Identify which cell holds the provided text, then report its [X, Y] central coordinate. 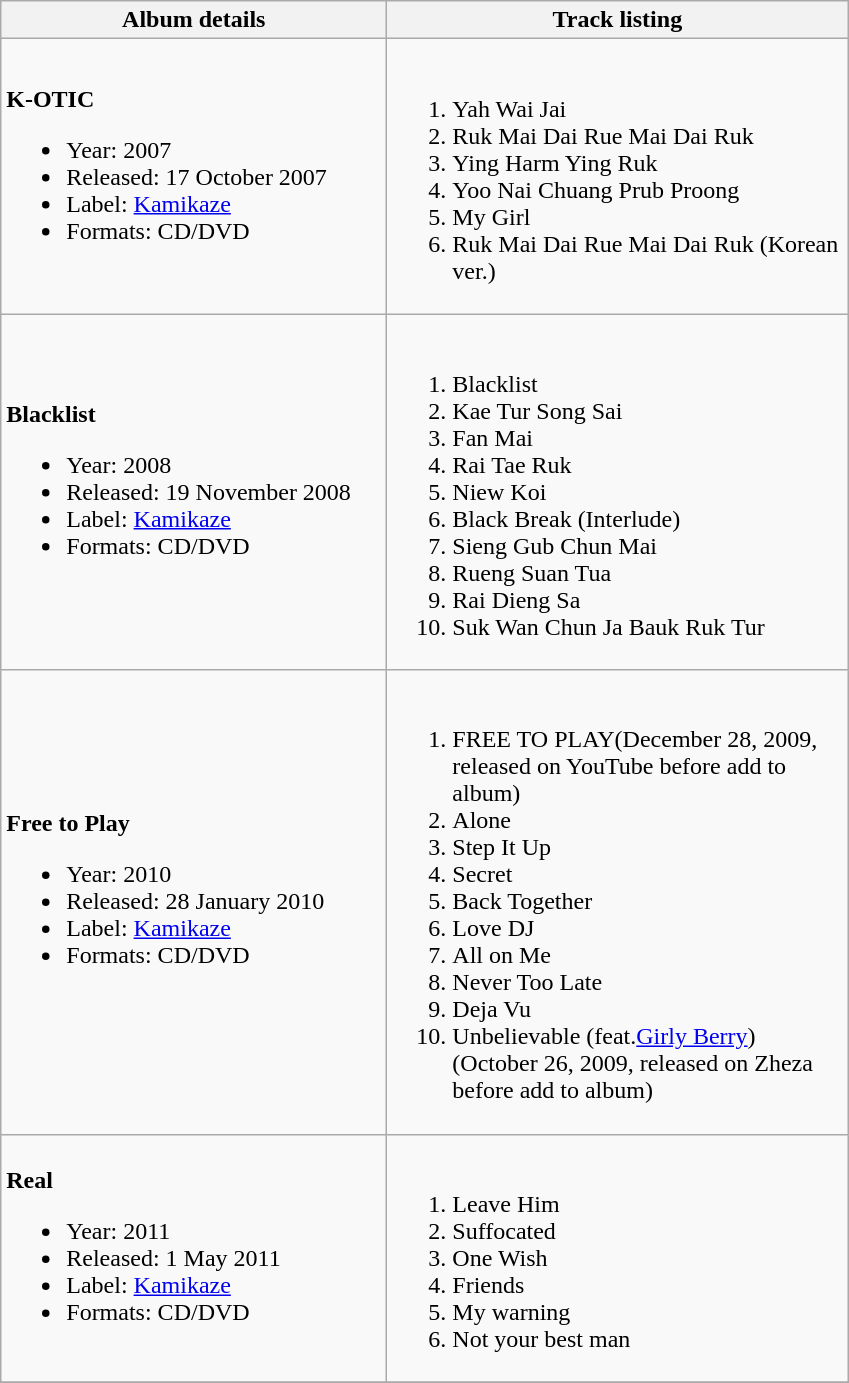
Free to Play Year: 2010Released: 28 January 2010Label: KamikazeFormats: CD/DVD [194, 902]
Blacklist Year: 2008Released: 19 November 2008Label: KamikazeFormats: CD/DVD [194, 492]
Yah Wai JaiRuk Mai Dai Rue Mai Dai RukYing Harm Ying RukYoo Nai Chuang Prub ProongMy GirlRuk Mai Dai Rue Mai Dai Ruk (Korean ver.) [618, 176]
Leave HimSuffocatedOne WishFriendsMy warningNot your best man [618, 1258]
K-OTIC Year: 2007Released: 17 October 2007Label: KamikazeFormats: CD/DVD [194, 176]
Album details [194, 20]
Real Year: 2011Released: 1 May 2011Label: KamikazeFormats: CD/DVD [194, 1258]
BlacklistKae Tur Song SaiFan MaiRai Tae RukNiew KoiBlack Break (Interlude)Sieng Gub Chun MaiRueng Suan TuaRai Dieng SaSuk Wan Chun Ja Bauk Ruk Tur [618, 492]
Track listing [618, 20]
